Locate the cell with the specified text and output its [X, Y] center coordinate. 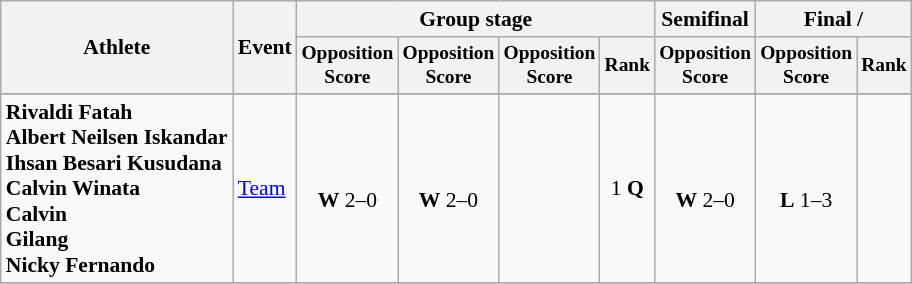
L 1–3 [806, 188]
Semifinal [706, 19]
Team [265, 188]
1 Q [628, 188]
Athlete [117, 48]
Rivaldi FatahAlbert Neilsen IskandarIhsan Besari KusudanaCalvin WinataCalvinGilangNicky Fernando [117, 188]
Group stage [476, 19]
Event [265, 48]
Final / [834, 19]
